Locate the cell with the specified text and output its (X, Y) center coordinate. 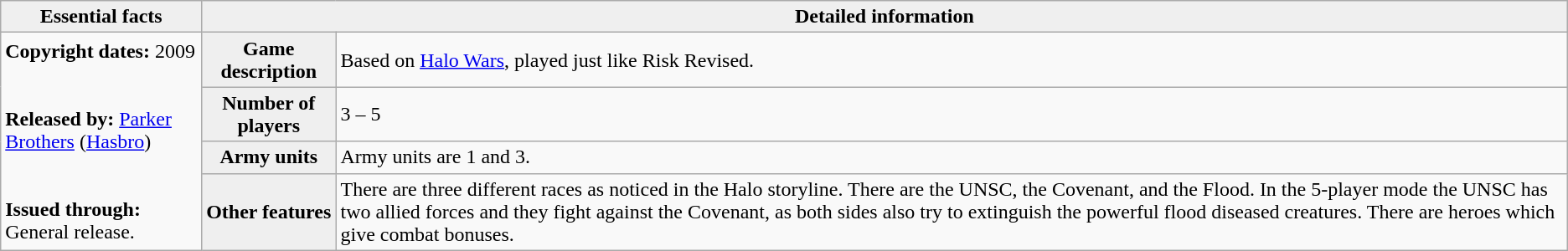
Other features (269, 212)
3 – 5 (952, 114)
Copyright dates: 2009 Released by: Parker Brothers (Hasbro) Issued through: General release. (101, 141)
Essential facts (101, 17)
Army units (269, 157)
Number of players (269, 114)
Detailed information (885, 17)
Based on Halo Wars, played just like Risk Revised. (952, 60)
Army units are 1 and 3. (952, 157)
Game description (269, 60)
